Find where the given text appears and provide that cell's center as (x, y) coordinate. 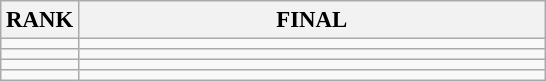
RANK (40, 20)
FINAL (312, 20)
